Determine the [X, Y] coordinate at the center of the cell enclosing the given text.  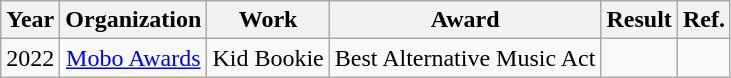
Ref. [704, 20]
Organization [134, 20]
Award [465, 20]
Work [268, 20]
Best Alternative Music Act [465, 58]
Year [30, 20]
Mobo Awards [134, 58]
Result [639, 20]
Kid Bookie [268, 58]
2022 [30, 58]
